Capture the cell that displays the provided text and extract its (x, y) central coordinate. 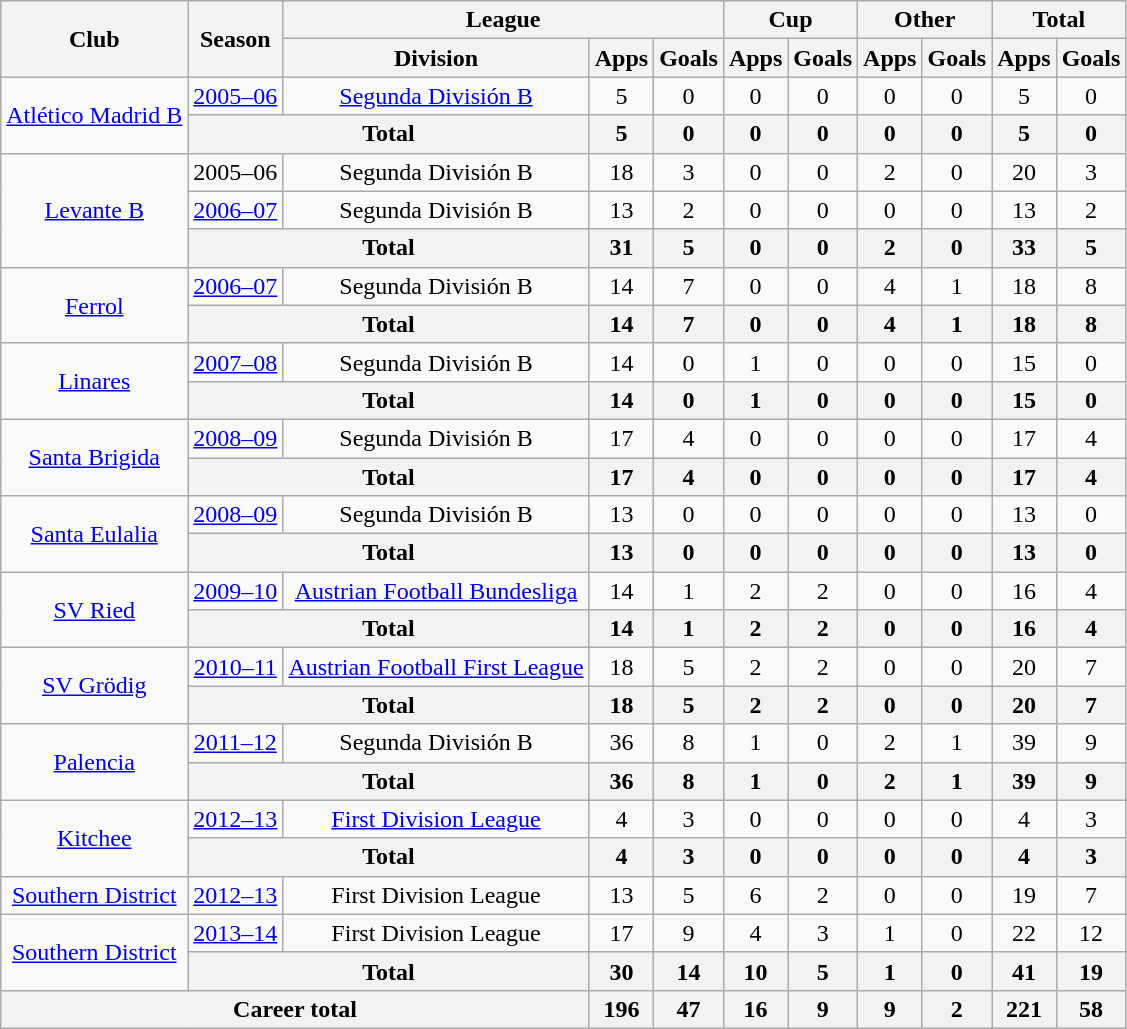
SV Grödig (94, 686)
33 (1024, 248)
221 (1024, 1009)
2009–10 (236, 591)
Austrian Football First League (436, 667)
30 (621, 971)
10 (755, 971)
Ferrol (94, 305)
196 (621, 1009)
Career total (295, 1009)
6 (755, 895)
Division (436, 58)
League (504, 20)
31 (621, 248)
Santa Eulalia (94, 534)
2013–14 (236, 933)
Levante B (94, 210)
2010–11 (236, 667)
Kitchee (94, 838)
Cup (790, 20)
58 (1091, 1009)
2007–08 (236, 362)
12 (1091, 933)
Club (94, 39)
Atlético Madrid B (94, 115)
Season (236, 39)
2011–12 (236, 743)
47 (689, 1009)
Palencia (94, 762)
22 (1024, 933)
Santa Brigida (94, 457)
41 (1024, 971)
SV Ried (94, 610)
Linares (94, 381)
Austrian Football Bundesliga (436, 591)
Other (925, 20)
